Detect which cell encompasses the target text, then output its (X, Y) center coordinate. 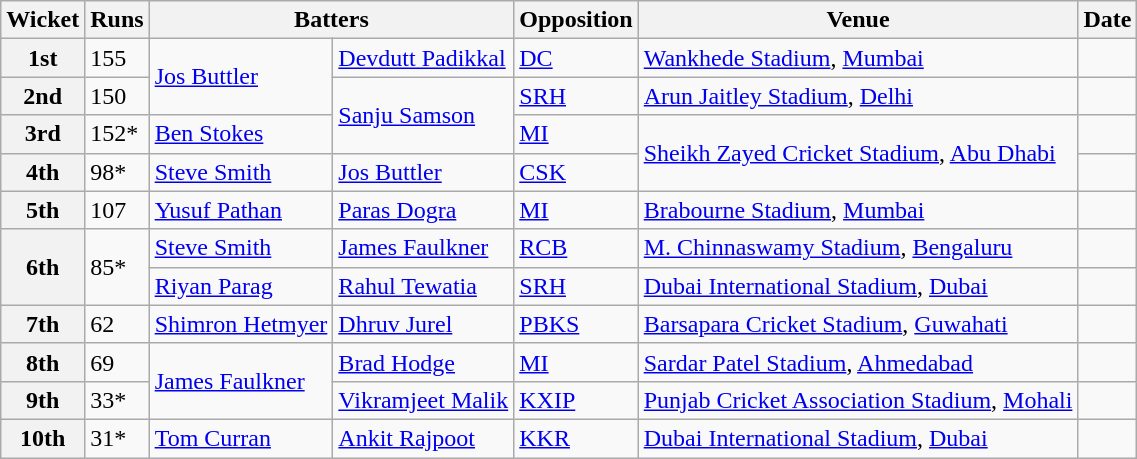
Brabourne Stadium, Mumbai (858, 210)
7th (43, 324)
33* (117, 400)
Shimron Hetmyer (241, 324)
Arun Jaitley Stadium, Delhi (858, 96)
Tom Curran (241, 438)
Barsapara Cricket Stadium, Guwahati (858, 324)
KKR (576, 438)
Runs (117, 20)
155 (117, 58)
Ankit Rajpoot (424, 438)
Opposition (576, 20)
5th (43, 210)
2nd (43, 96)
150 (117, 96)
62 (117, 324)
Sardar Patel Stadium, Ahmedabad (858, 362)
Paras Dogra (424, 210)
Yusuf Pathan (241, 210)
KXIP (576, 400)
Rahul Tewatia (424, 286)
Batters (332, 20)
107 (117, 210)
1st (43, 58)
CSK (576, 172)
10th (43, 438)
RCB (576, 248)
6th (43, 267)
31* (117, 438)
Wankhede Stadium, Mumbai (858, 58)
152* (117, 134)
Brad Hodge (424, 362)
Riyan Parag (241, 286)
Date (1108, 20)
Punjab Cricket Association Stadium, Mohali (858, 400)
PBKS (576, 324)
8th (43, 362)
9th (43, 400)
M. Chinnaswamy Stadium, Bengaluru (858, 248)
3rd (43, 134)
Wicket (43, 20)
69 (117, 362)
Venue (858, 20)
Devdutt Padikkal (424, 58)
98* (117, 172)
Sheikh Zayed Cricket Stadium, Abu Dhabi (858, 153)
85* (117, 267)
DC (576, 58)
Sanju Samson (424, 115)
Ben Stokes (241, 134)
4th (43, 172)
Vikramjeet Malik (424, 400)
Dhruv Jurel (424, 324)
